Provide the [x, y] coordinate of the cell's center where the given text is located.  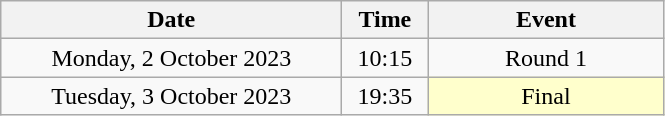
Round 1 [546, 58]
Date [172, 20]
Monday, 2 October 2023 [172, 58]
Final [546, 96]
19:35 [385, 96]
Event [546, 20]
Time [385, 20]
Tuesday, 3 October 2023 [172, 96]
10:15 [385, 58]
